Extract the [X, Y] coordinate from the center of the cell holding the provided text.  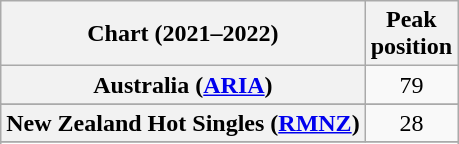
Chart (2021–2022) [183, 34]
New Zealand Hot Singles (RMNZ) [183, 123]
Australia (ARIA) [183, 85]
Peakposition [411, 34]
79 [411, 85]
28 [411, 123]
